Locate the cell with the specified text and output its (X, Y) center coordinate. 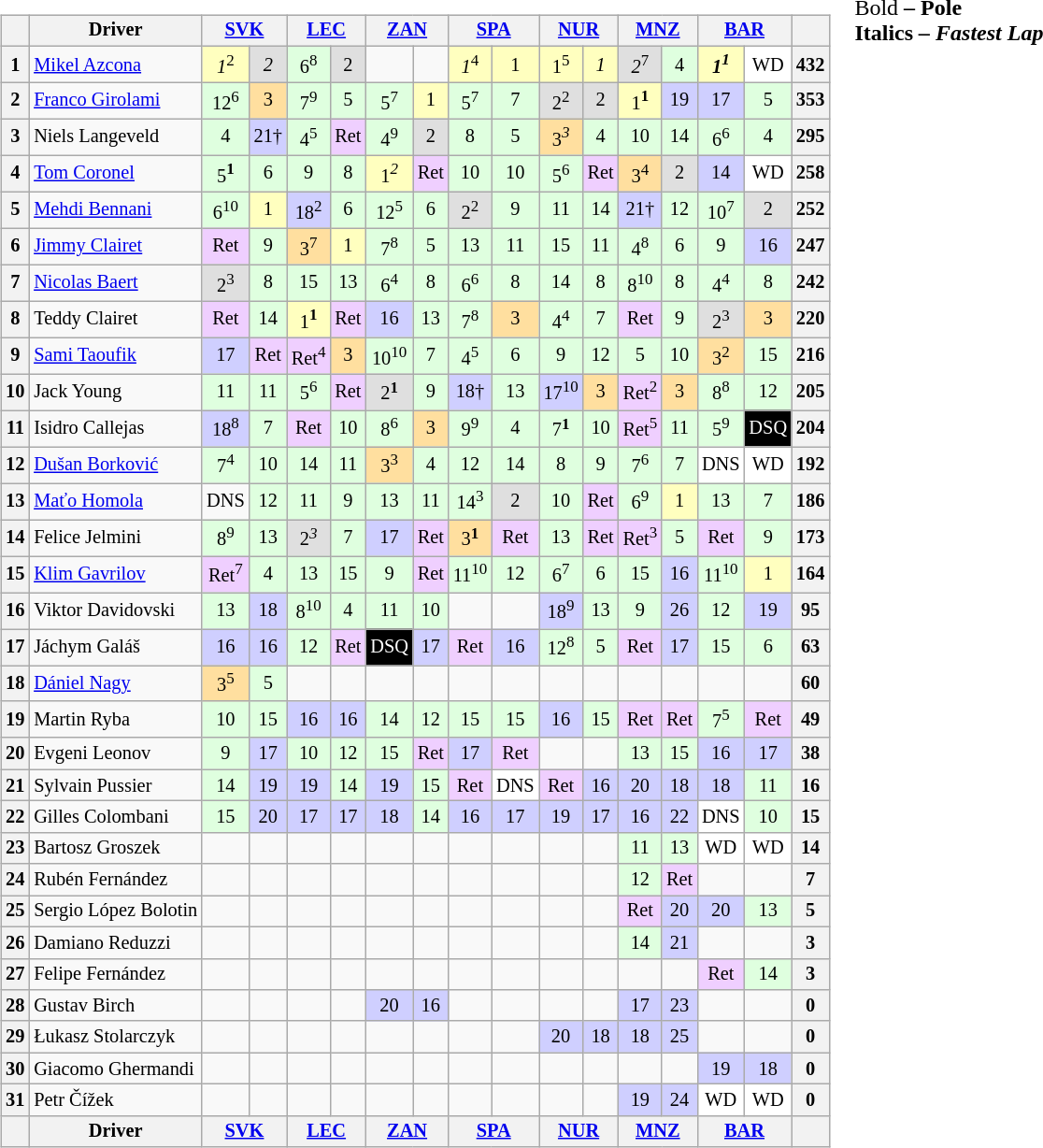
Niels Langeveld (116, 136)
69 (640, 501)
204 (810, 428)
Nicolas Baert (116, 282)
252 (810, 209)
192 (810, 466)
258 (810, 174)
Jack Young (116, 393)
Jáchym Galáš (116, 647)
38 (810, 753)
Mehdi Bennani (116, 209)
29 (15, 1037)
Sami Taoufik (116, 355)
60 (810, 684)
353 (810, 101)
Ret2 (640, 393)
Felice Jelmini (116, 538)
74 (225, 466)
Petr Čížek (116, 1100)
Klim Gavrilov (116, 574)
Ret4 (308, 355)
Giacomo Ghermandi (116, 1069)
432 (810, 64)
63 (810, 647)
Bartosz Groszek (116, 848)
125 (389, 209)
Franco Girolami (116, 101)
86 (389, 428)
Dániel Nagy (116, 684)
34 (640, 174)
59 (721, 428)
18† (470, 393)
173 (810, 538)
89 (225, 538)
51 (225, 174)
Maťo Homola (116, 501)
79 (308, 101)
Ret7 (225, 574)
Łukasz Stolarczyk (116, 1037)
107 (721, 209)
Viktor Davidovski (116, 611)
Tom Coronel (116, 174)
295 (810, 136)
1010 (389, 355)
30 (15, 1069)
68 (308, 64)
28 (15, 1006)
35 (225, 684)
126 (225, 101)
95 (810, 611)
48 (640, 247)
247 (810, 247)
Felipe Fernández (116, 974)
67 (561, 574)
32 (721, 355)
71 (561, 428)
Dušan Borković (116, 466)
242 (810, 282)
88 (721, 393)
610 (225, 209)
Rubén Fernández (116, 880)
Gilles Colombani (116, 817)
Jimmy Clairet (116, 247)
Ret3 (640, 538)
143 (470, 501)
Gustav Birch (116, 1006)
Damiano Reduzzi (116, 942)
64 (389, 282)
Isidro Callejas (116, 428)
Teddy Clairet (116, 320)
216 (810, 355)
186 (810, 501)
1710 (561, 393)
188 (225, 428)
220 (810, 320)
128 (561, 647)
Sylvain Pussier (116, 785)
99 (470, 428)
37 (308, 247)
189 (561, 611)
Evgeni Leonov (116, 753)
164 (810, 574)
Ret5 (640, 428)
Mikel Azcona (116, 64)
205 (810, 393)
Sergio López Bolotin (116, 911)
182 (308, 209)
75 (721, 720)
76 (640, 466)
Martin Ryba (116, 720)
